Find where the given text appears and provide that cell's center as (x, y) coordinate. 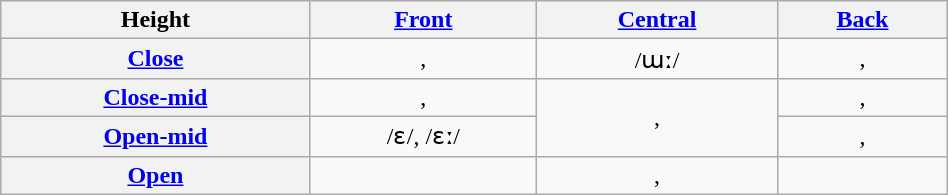
Back (863, 20)
/ɛ/, /ɛː/ (423, 136)
Open-mid (156, 136)
Central (658, 20)
Close (156, 59)
/ɯː/ (658, 59)
Height (156, 20)
Front (423, 20)
Close-mid (156, 97)
Open (156, 175)
